From the cell containing the given text, extract its center point as (X, Y) coordinate. 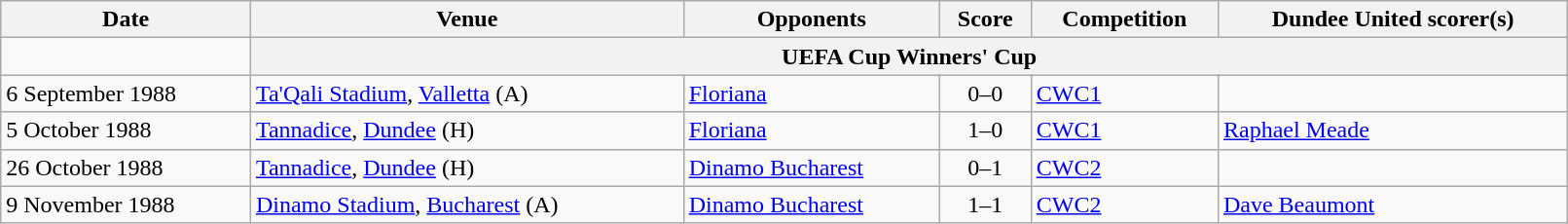
Raphael Meade (1392, 131)
Dundee United scorer(s) (1392, 19)
5 October 1988 (127, 131)
0–0 (985, 93)
Opponents (812, 19)
6 September 1988 (127, 93)
Competition (1124, 19)
1–0 (985, 131)
Venue (467, 19)
1–1 (985, 205)
0–1 (985, 168)
Date (127, 19)
UEFA Cup Winners' Cup (909, 56)
Ta'Qali Stadium, Valletta (A) (467, 93)
Dave Beaumont (1392, 205)
9 November 1988 (127, 205)
Dinamo Stadium, Bucharest (A) (467, 205)
26 October 1988 (127, 168)
Score (985, 19)
